Locate the cell with the specified text and output its [X, Y] center coordinate. 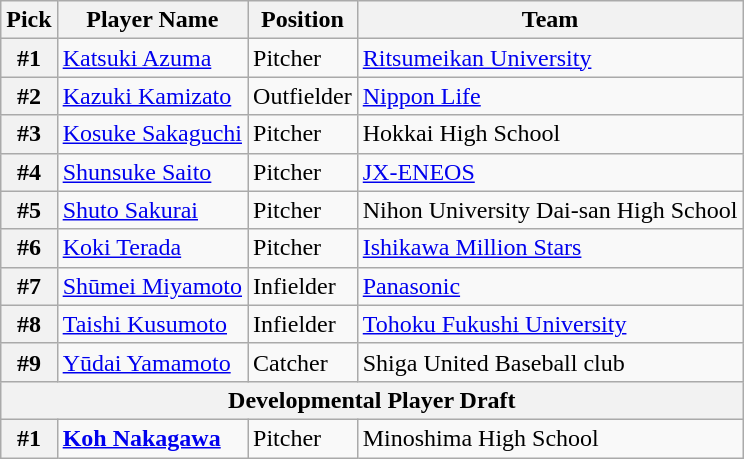
#2 [29, 96]
Katsuki Azuma [152, 58]
Koki Terada [152, 248]
Outfielder [303, 96]
Shūmei Miyamoto [152, 286]
Position [303, 20]
Shunsuke Saito [152, 172]
Shiga United Baseball club [550, 362]
Taishi Kusumoto [152, 324]
Minoshima High School [550, 438]
Ritsumeikan University [550, 58]
#5 [29, 210]
#9 [29, 362]
Hokkai High School [550, 134]
Catcher [303, 362]
Kazuki Kamizato [152, 96]
Kosuke Sakaguchi [152, 134]
Nihon University Dai-san High School [550, 210]
#3 [29, 134]
JX-ENEOS [550, 172]
Player Name [152, 20]
Koh Nakagawa [152, 438]
Yūdai Yamamoto [152, 362]
Tohoku Fukushi University [550, 324]
#4 [29, 172]
Shuto Sakurai [152, 210]
#7 [29, 286]
Team [550, 20]
#8 [29, 324]
Panasonic [550, 286]
Developmental Player Draft [372, 400]
Nippon Life [550, 96]
#6 [29, 248]
Pick [29, 20]
Ishikawa Million Stars [550, 248]
